Find where the given text appears and provide that cell's center as [X, Y] coordinate. 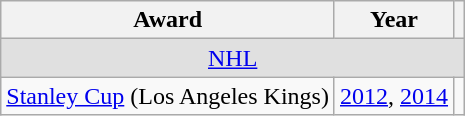
Stanley Cup (Los Angeles Kings) [168, 96]
Year [394, 20]
NHL [233, 58]
2012, 2014 [394, 96]
Award [168, 20]
